Provide the [X, Y] coordinate of the cell's center where the given text is located.  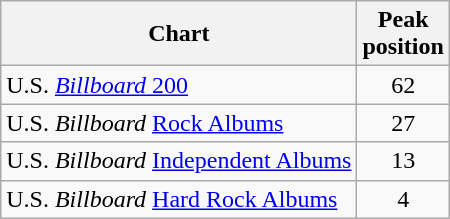
U.S. Billboard Hard Rock Albums [179, 199]
Chart [179, 34]
27 [403, 123]
U.S. Billboard 200 [179, 85]
13 [403, 161]
U.S. Billboard Rock Albums [179, 123]
U.S. Billboard Independent Albums [179, 161]
62 [403, 85]
4 [403, 199]
Peakposition [403, 34]
